Extract the (x, y) coordinate from the center of the cell holding the provided text.  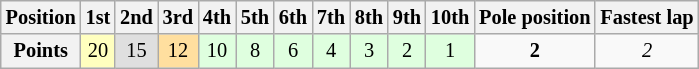
20 (98, 51)
8th (369, 17)
2nd (136, 17)
1st (98, 17)
1 (450, 51)
15 (136, 51)
Position (41, 17)
Pole position (534, 17)
Fastest lap (646, 17)
10th (450, 17)
7th (331, 17)
8 (255, 51)
6th (293, 17)
5th (255, 17)
3rd (178, 17)
3 (369, 51)
Points (41, 51)
4th (217, 17)
9th (407, 17)
12 (178, 51)
10 (217, 51)
6 (293, 51)
4 (331, 51)
